Locate the cell with the specified text and output its [x, y] center coordinate. 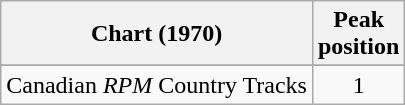
Canadian RPM Country Tracks [157, 85]
Chart (1970) [157, 34]
1 [358, 85]
Peakposition [358, 34]
